Determine the (x, y) coordinate at the center of the cell enclosing the given text.  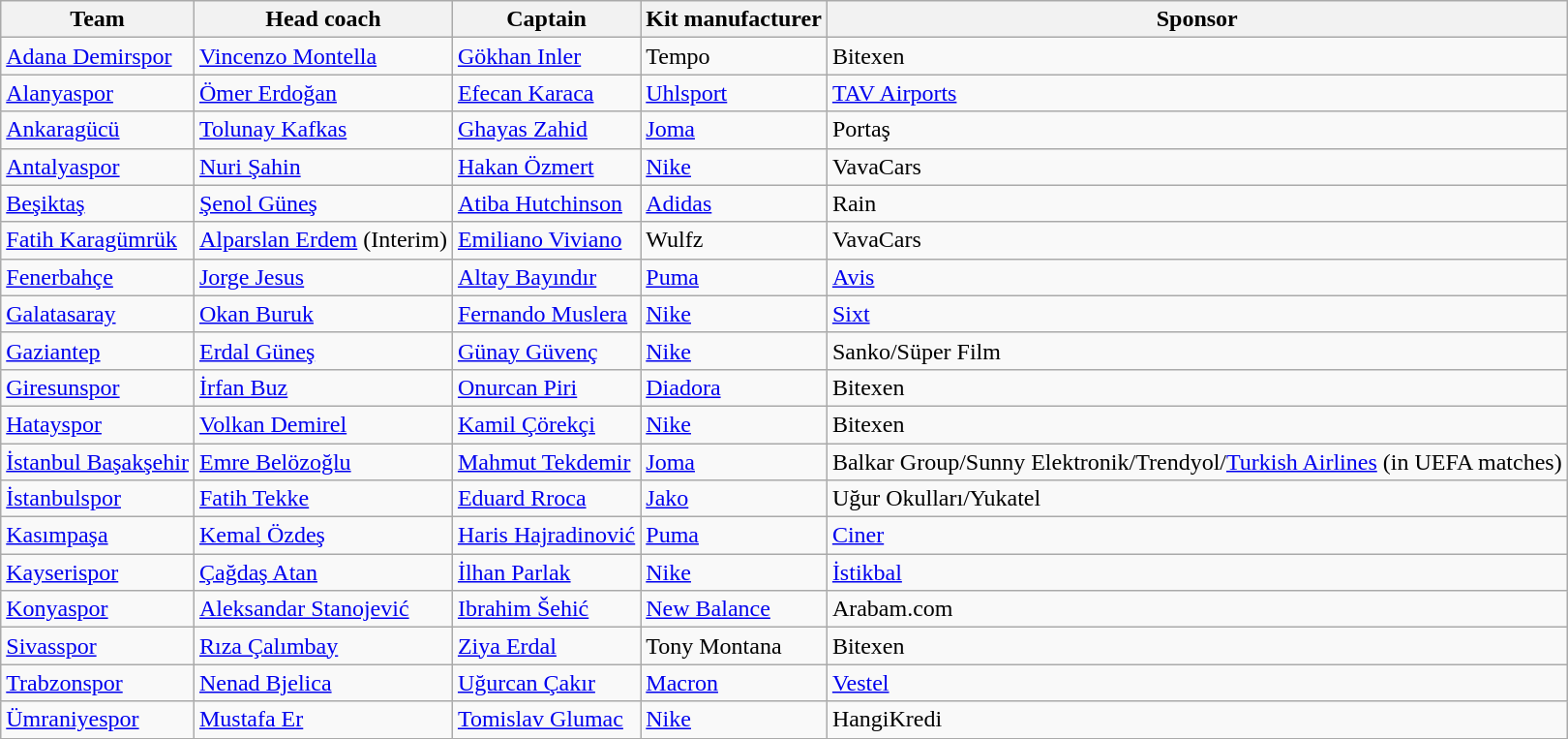
Volkan Demirel (323, 424)
Avis (1196, 277)
Ghayas Zahid (546, 130)
Wulfz (734, 240)
Team (98, 19)
Fernando Muslera (546, 314)
Uhlsport (734, 93)
Kamil Çörekçi (546, 424)
Uğurcan Çakır (546, 683)
Atiba Hutchinson (546, 203)
TAV Airports (1196, 93)
İrfan Buz (323, 387)
Nenad Bjelica (323, 683)
Vestel (1196, 683)
Şenol Güneş (323, 203)
Kemal Özdeş (323, 536)
Rıza Çalımbay (323, 646)
Altay Bayındır (546, 277)
Haris Hajradinović (546, 536)
Portaş (1196, 130)
Ciner (1196, 536)
Mahmut Tekdemir (546, 462)
Sixt (1196, 314)
Uğur Okulları/Yukatel (1196, 499)
Ankaragücü (98, 130)
Çağdaş Atan (323, 572)
Tomislav Glumac (546, 720)
Kayserispor (98, 572)
Onurcan Piri (546, 387)
İstanbul Başakşehir (98, 462)
Fenerbahçe (98, 277)
Efecan Karaca (546, 93)
Head coach (323, 19)
Vincenzo Montella (323, 56)
Emiliano Viviano (546, 240)
Emre Belözoğlu (323, 462)
Ömer Erdoğan (323, 93)
Okan Buruk (323, 314)
Sanko/Süper Film (1196, 351)
Ümraniyespor (98, 720)
Gaziantep (98, 351)
Eduard Rroca (546, 499)
Nuri Şahin (323, 167)
Konyaspor (98, 609)
Galatasaray (98, 314)
Ibrahim Šehić (546, 609)
Günay Güvenç (546, 351)
Antalyaspor (98, 167)
Sponsor (1196, 19)
Trabzonspor (98, 683)
New Balance (734, 609)
Tolunay Kafkas (323, 130)
Captain (546, 19)
Kasımpaşa (98, 536)
Balkar Group/Sunny Elektronik/Trendyol/Turkish Airlines (in UEFA matches) (1196, 462)
Fatih Tekke (323, 499)
İstanbulspor (98, 499)
Fatih Karagümrük (98, 240)
Hatayspor (98, 424)
HangiKredi (1196, 720)
Adidas (734, 203)
Kit manufacturer (734, 19)
Diadora (734, 387)
Giresunspor (98, 387)
Alparslan Erdem (Interim) (323, 240)
Alanyaspor (98, 93)
Gökhan Inler (546, 56)
Ziya Erdal (546, 646)
Aleksandar Stanojević (323, 609)
Hakan Özmert (546, 167)
Macron (734, 683)
Sivasspor (98, 646)
Jako (734, 499)
Mustafa Er (323, 720)
Adana Demirspor (98, 56)
Erdal Güneş (323, 351)
Jorge Jesus (323, 277)
Tempo (734, 56)
Rain (1196, 203)
Beşiktaş (98, 203)
Tony Montana (734, 646)
İstikbal (1196, 572)
İlhan Parlak (546, 572)
Arabam.com (1196, 609)
